Detect which cell encompasses the target text, then output its (x, y) center coordinate. 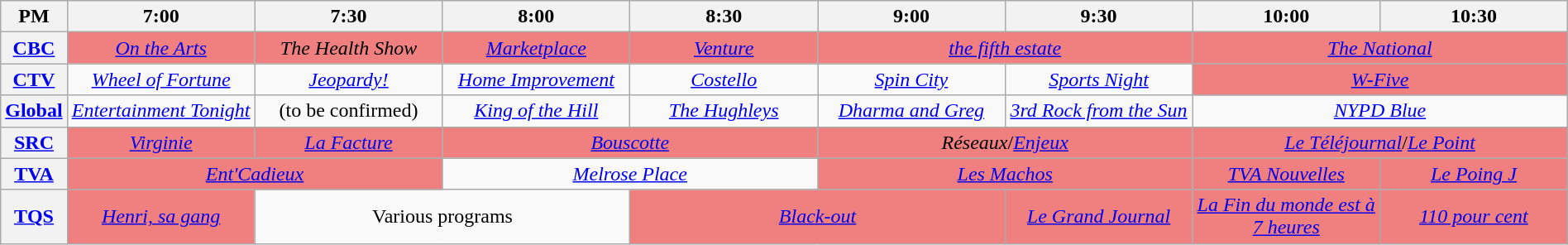
The Hughleys (724, 111)
NYPD Blue (1379, 111)
Jeopardy! (349, 79)
Venture (724, 48)
CBC (34, 48)
TVA Nouvelles (1287, 174)
Global (34, 111)
Ent'Cadieux (255, 174)
SRC (34, 142)
3rd Rock from the Sun (1098, 111)
Le Grand Journal (1098, 217)
Spin City (911, 79)
Various programs (442, 217)
TQS (34, 217)
Melrose Place (630, 174)
10:00 (1287, 17)
Réseaux/Enjeux (1006, 142)
9:30 (1098, 17)
Le Poing J (1474, 174)
Sports Night (1098, 79)
Costello (724, 79)
Les Machos (1006, 174)
Wheel of Fortune (160, 79)
Henri, sa gang (160, 217)
W-Five (1379, 79)
Virginie (160, 142)
110 pour cent (1474, 217)
PM (34, 17)
8:00 (536, 17)
Le Téléjournal/Le Point (1379, 142)
(to be confirmed) (349, 111)
the fifth estate (1006, 48)
Home Improvement (536, 79)
Bouscotte (630, 142)
Black-out (817, 217)
8:30 (724, 17)
Marketplace (536, 48)
7:00 (160, 17)
10:30 (1474, 17)
King of the Hill (536, 111)
On the Arts (160, 48)
7:30 (349, 17)
Dharma and Greg (911, 111)
CTV (34, 79)
Entertainment Tonight (160, 111)
La Fin du monde est à 7 heures (1287, 217)
The National (1379, 48)
TVA (34, 174)
The Health Show (349, 48)
La Facture (349, 142)
9:00 (911, 17)
